Find where the given text appears and provide that cell's center as [x, y] coordinate. 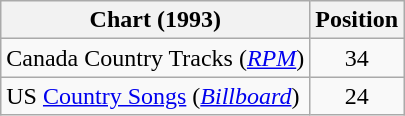
Canada Country Tracks (RPM) [156, 58]
Position [357, 20]
Chart (1993) [156, 20]
34 [357, 58]
US Country Songs (Billboard) [156, 96]
24 [357, 96]
